Output the [X, Y] coordinate of the center of the cell containing the given text.  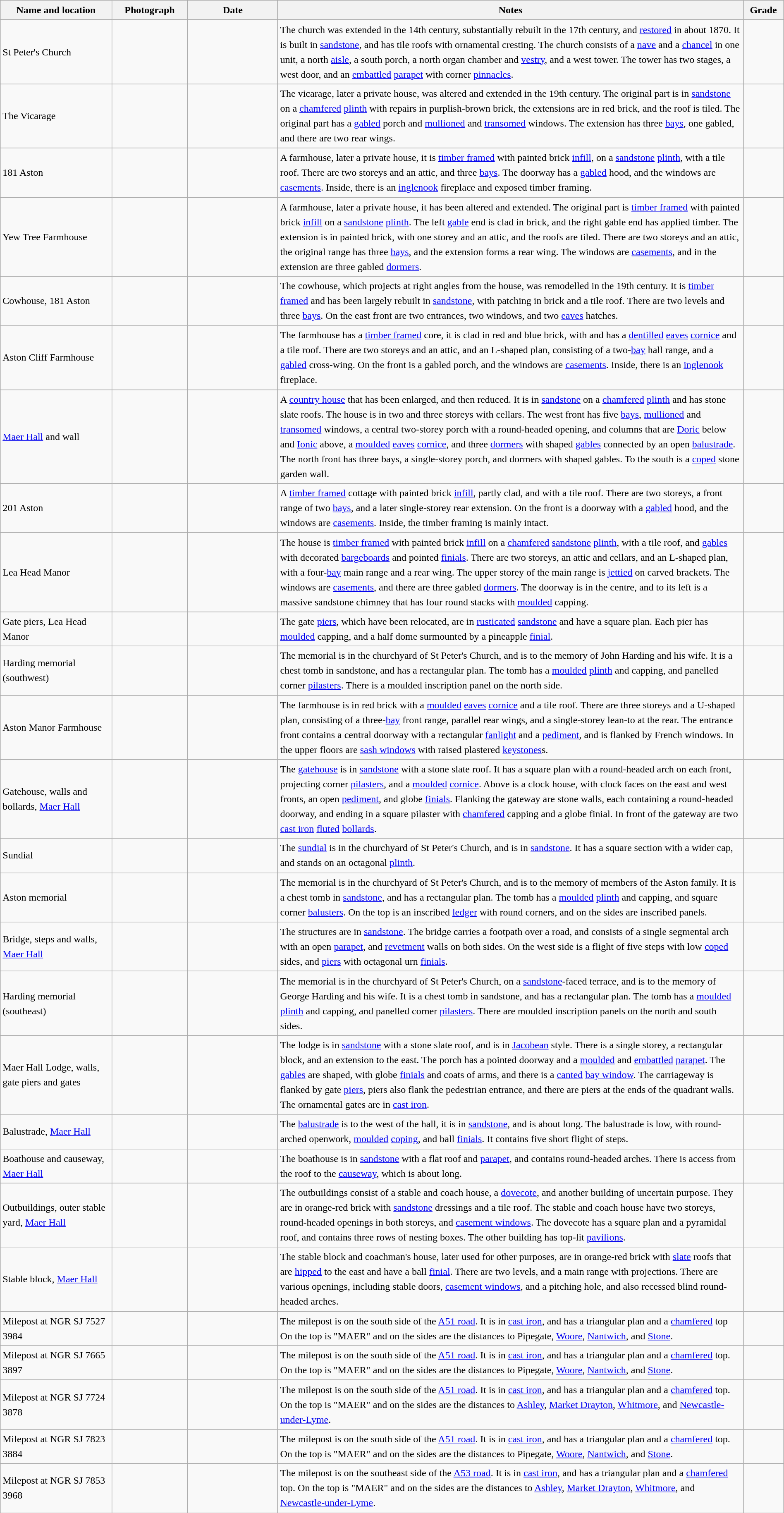
Gate piers, Lea Head Manor [56, 629]
Outbuildings, outer stable yard, Maer Hall [56, 1215]
Yew Tree Farmhouse [56, 237]
Lea Head Manor [56, 572]
Maer Hall Lodge, walls, gate piers and gates [56, 1075]
181 Aston [56, 173]
The Vicarage [56, 116]
Harding memorial (southeast) [56, 1003]
Harding memorial (southwest) [56, 671]
Aston Manor Farmhouse [56, 728]
Boathouse and causeway, Maer Hall [56, 1166]
201 Aston [56, 508]
Milepost at NGR SJ 7823 3884 [56, 1446]
Bridge, steps and walls,Maer Hall [56, 947]
Photograph [150, 10]
Notes [510, 10]
Date [233, 10]
St Peter's Church [56, 52]
Name and location [56, 10]
Stable block, Maer Hall [56, 1279]
Sundial [56, 856]
Aston memorial [56, 897]
Milepost at NGR SJ 7665 3897 [56, 1363]
Cowhouse, 181 Aston [56, 301]
Milepost at NGR SJ 7853 3968 [56, 1488]
Milepost at NGR SJ 7724 3878 [56, 1404]
Aston Cliff Farmhouse [56, 357]
Milepost at NGR SJ 7527 3984 [56, 1328]
Maer Hall and wall [56, 437]
Balustrade, Maer Hall [56, 1131]
Gatehouse, walls and bollards, Maer Hall [56, 799]
Grade [763, 10]
